Pinpoint the cell where the given text exists, returning its (X, Y) midpoint coordinate. 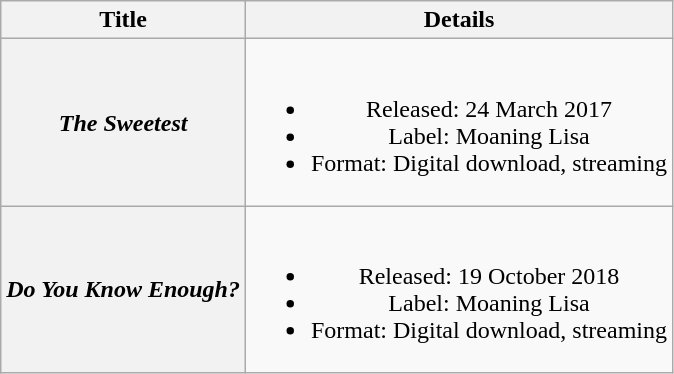
Do You Know Enough? (124, 290)
The Sweetest (124, 122)
Title (124, 20)
Released: 19 October 2018Label: Moaning LisaFormat: Digital download, streaming (458, 290)
Details (458, 20)
Released: 24 March 2017Label: Moaning LisaFormat: Digital download, streaming (458, 122)
